From the cell containing the given text, extract its center point as [X, Y] coordinate. 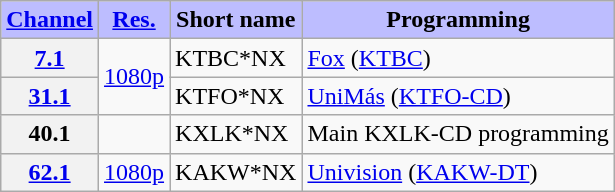
Res. [134, 20]
KTBC*NX [236, 58]
40.1 [50, 134]
31.1 [50, 96]
7.1 [50, 58]
Channel [50, 20]
KTFO*NX [236, 96]
62.1 [50, 172]
Univision (KAKW-DT) [458, 172]
Main KXLK-CD programming [458, 134]
Short name [236, 20]
Programming [458, 20]
UniMás (KTFO-CD) [458, 96]
KAKW*NX [236, 172]
KXLK*NX [236, 134]
Fox (KTBC) [458, 58]
